Return the (x, y) coordinate for the center point of the cell that contains the specified text.  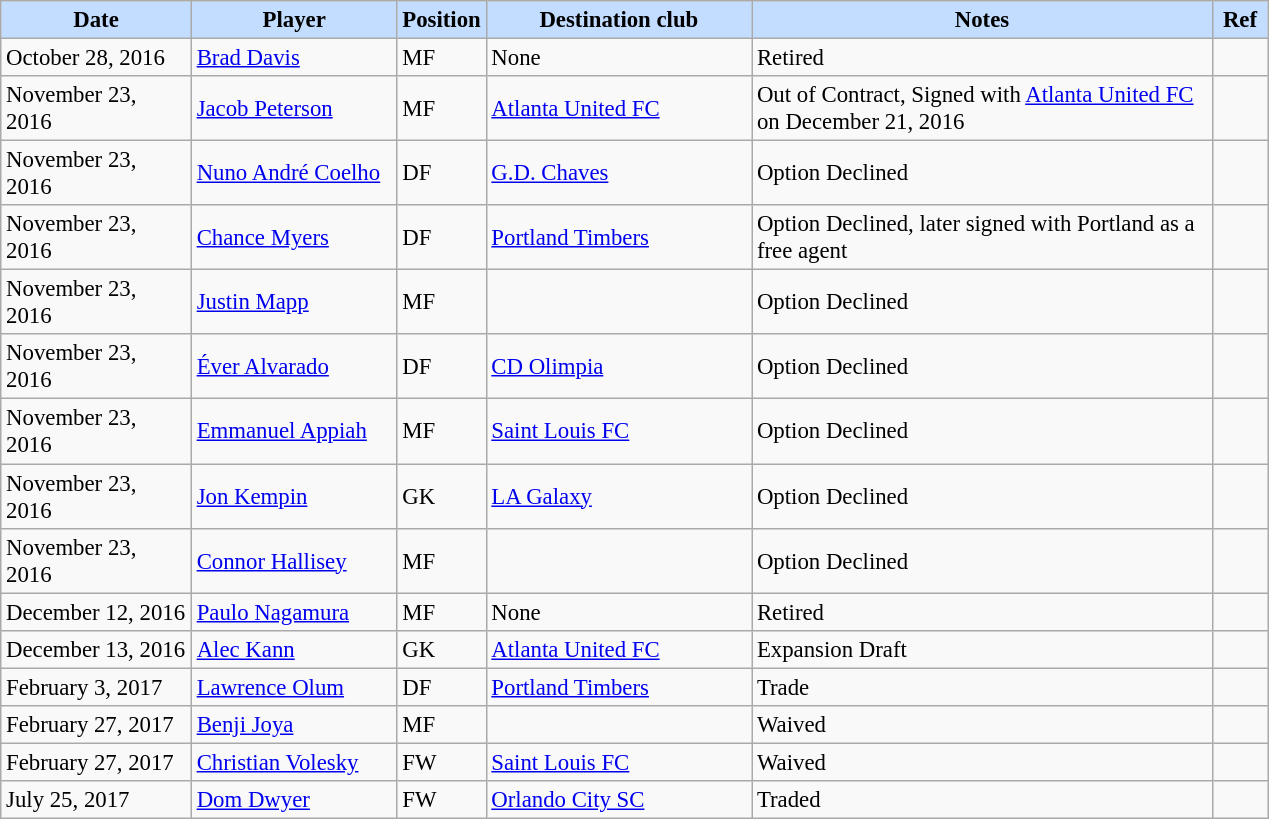
CD Olimpia (619, 366)
Brad Davis (294, 58)
Notes (982, 20)
Nuno André Coelho (294, 174)
Chance Myers (294, 238)
Connor Hallisey (294, 560)
Expansion Draft (982, 649)
Lawrence Olum (294, 687)
Ref (1240, 20)
Justin Mapp (294, 302)
Trade (982, 687)
Out of Contract, Signed with Atlanta United FC on December 21, 2016 (982, 108)
December 13, 2016 (96, 649)
Traded (982, 800)
Position (442, 20)
Destination club (619, 20)
Alec Kann (294, 649)
Paulo Nagamura (294, 612)
Jacob Peterson (294, 108)
Player (294, 20)
Option Declined, later signed with Portland as a free agent (982, 238)
February 3, 2017 (96, 687)
Benji Joya (294, 725)
Jon Kempin (294, 496)
July 25, 2017 (96, 800)
December 12, 2016 (96, 612)
Date (96, 20)
LA Galaxy (619, 496)
Orlando City SC (619, 800)
Christian Volesky (294, 762)
Dom Dwyer (294, 800)
Éver Alvarado (294, 366)
Emmanuel Appiah (294, 432)
G.D. Chaves (619, 174)
October 28, 2016 (96, 58)
